Search for the cell housing the specified text and yield its [x, y] center coordinate. 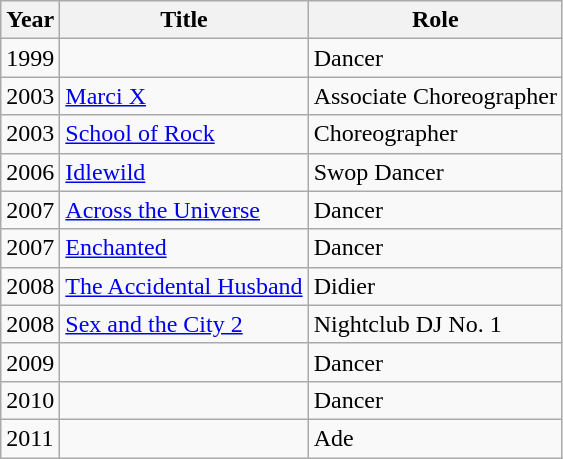
Year [30, 20]
2010 [30, 400]
Nightclub DJ No. 1 [435, 324]
Ade [435, 438]
Sex and the City 2 [184, 324]
Idlewild [184, 172]
Role [435, 20]
Across the Universe [184, 210]
Didier [435, 286]
Marci X [184, 96]
2011 [30, 438]
Enchanted [184, 248]
2006 [30, 172]
Associate Choreographer [435, 96]
Title [184, 20]
Swop Dancer [435, 172]
2009 [30, 362]
School of Rock [184, 134]
1999 [30, 58]
The Accidental Husband [184, 286]
Choreographer [435, 134]
